Return the (X, Y) coordinate for the center point of the cell that contains the specified text.  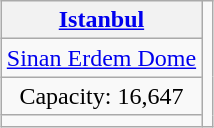
Capacity: 16,647 (101, 96)
Sinan Erdem Dome (101, 58)
Istanbul (101, 20)
